Determine the (X, Y) coordinate at the center of the cell enclosing the given text.  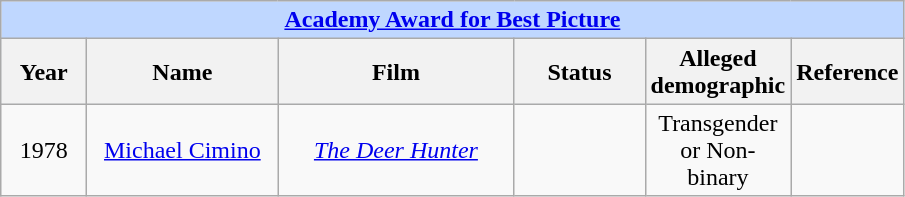
Film (396, 72)
Academy Award for Best Picture (452, 20)
Year (44, 72)
Alleged demographic (718, 72)
Transgender or Non-binary (718, 150)
1978 (44, 150)
Status (580, 72)
Reference (848, 72)
Name (182, 72)
The Deer Hunter (396, 150)
Michael Cimino (182, 150)
